For the text-containing cell, return its midpoint in (X, Y) coordinate format. 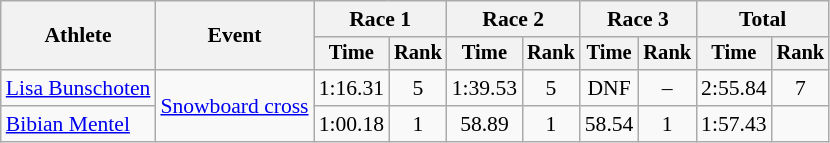
Race 1 (380, 19)
Athlete (78, 36)
1:57.43 (734, 124)
Bibian Mentel (78, 124)
Race 2 (514, 19)
58.89 (484, 124)
1:16.31 (352, 88)
7 (801, 88)
1:39.53 (484, 88)
Total (762, 19)
1:00.18 (352, 124)
Event (234, 36)
Race 3 (638, 19)
Snowboard cross (234, 106)
Lisa Bunschoten (78, 88)
58.54 (610, 124)
DNF (610, 88)
– (667, 88)
2:55.84 (734, 88)
